Extract the (X, Y) coordinate from the center of the cell holding the provided text.  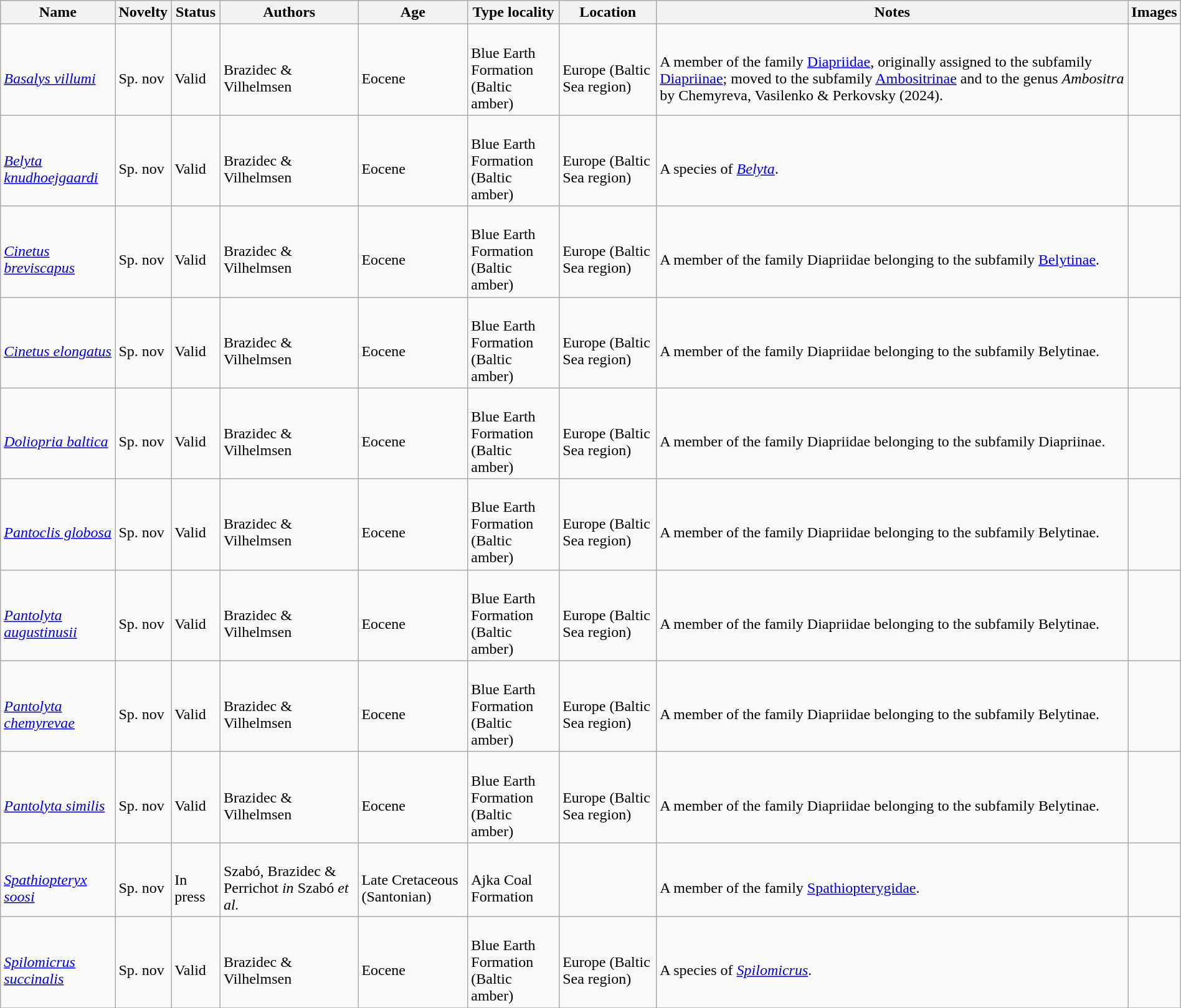
Location (608, 12)
Spilomicrus succinalis (58, 962)
Cinetus breviscapus (58, 252)
In press (196, 879)
Basalys villumi (58, 70)
Type locality (513, 12)
Images (1154, 12)
Age (413, 12)
Pantolyta chemyrevae (58, 706)
A species of Spilomicrus. (892, 962)
A species of Belyta. (892, 161)
Novelty (143, 12)
Spathiopteryx soosi (58, 879)
Pantoclis globosa (58, 524)
Status (196, 12)
Doliopria baltica (58, 433)
Notes (892, 12)
Szabó, Brazidec & Perrichot in Szabó et al. (289, 879)
Late Cretaceous (Santonian) (413, 879)
Authors (289, 12)
Pantolyta similis (58, 797)
Ajka Coal Formation (513, 879)
Belyta knudhoejgaardi (58, 161)
A member of the family Spathiopterygidae. (892, 879)
Pantolyta augustinusii (58, 615)
A member of the family Diapriidae belonging to the subfamily Diapriinae. (892, 433)
Cinetus elongatus (58, 342)
Name (58, 12)
